Determine the (X, Y) coordinate at the center of the cell enclosing the given text.  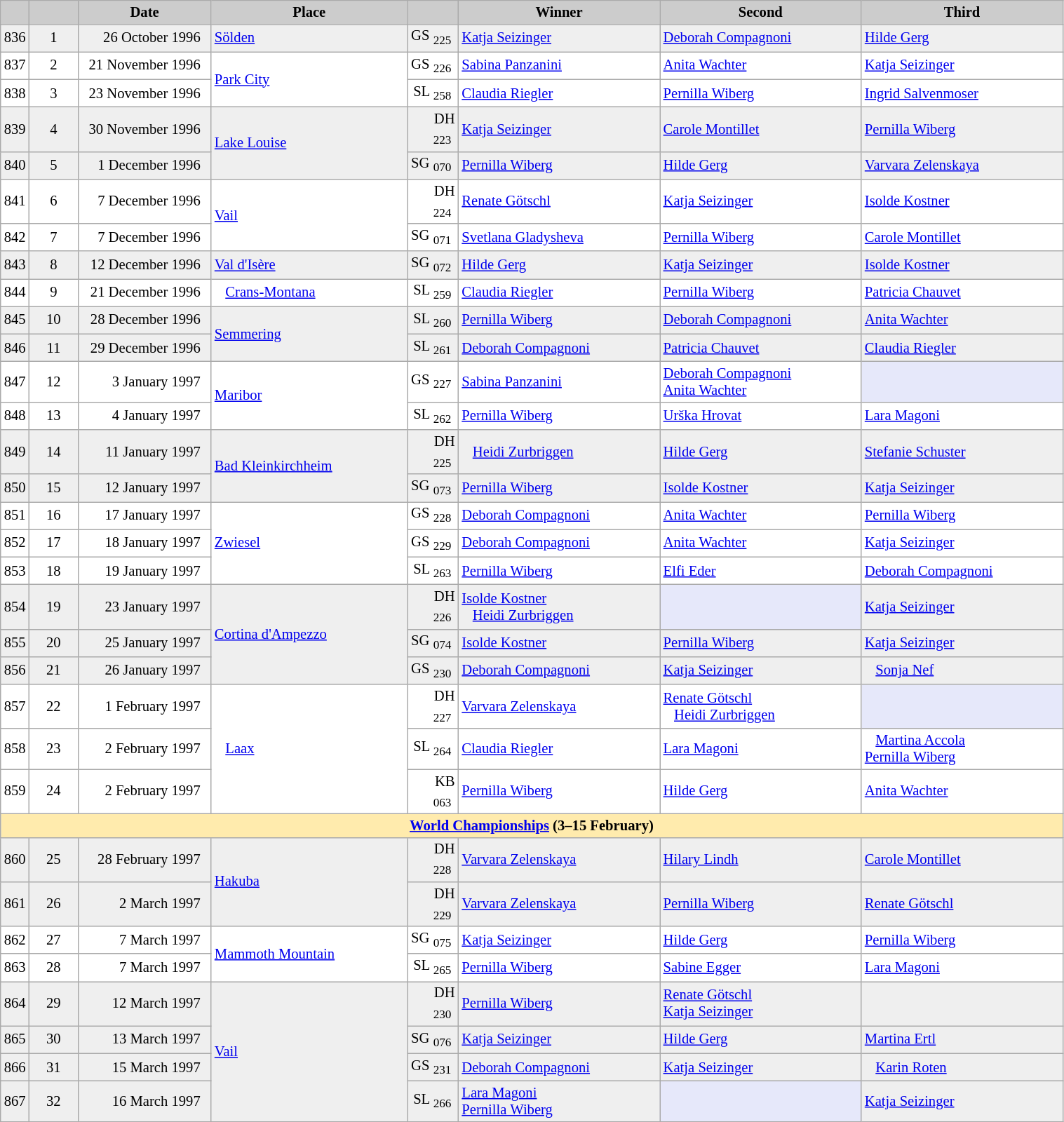
11 January 1997 (144, 452)
845 (15, 320)
World Championships (3–15 February) (532, 825)
21 December 1996 (144, 292)
31 (53, 1067)
858 (15, 749)
Bad Kleinkirchheim (309, 466)
DH 227 (433, 707)
Mammoth Mountain (309, 954)
2 (53, 66)
Val d'Isère (309, 265)
1 (53, 38)
SL 259 (433, 292)
SG 071 (433, 237)
Heidi Zurbriggen (558, 452)
Hakuba (309, 882)
24 (53, 791)
12 (53, 381)
14 (53, 452)
23 January 1997 (144, 606)
DH 230 (433, 1003)
Deborah Compagnoni Anita Wachter (760, 381)
18 (53, 571)
836 (15, 38)
Svetlana Gladysheva (558, 237)
GS 230 (433, 670)
SG 076 (433, 1039)
863 (15, 968)
GS 228 (433, 515)
Renate Götschl Heidi Zurbriggen (760, 707)
13 March 1997 (144, 1039)
Zwiesel (309, 543)
SG 073 (433, 488)
27 (53, 940)
DH 225 (433, 452)
Sölden (309, 38)
SG 070 (433, 165)
15 (53, 488)
SL 262 (433, 415)
SG 075 (433, 940)
861 (15, 903)
866 (15, 1067)
Martina Accola Pernilla Wiberg (962, 749)
857 (15, 707)
Crans-Montana (309, 292)
29 (53, 1003)
844 (15, 292)
SL 258 (433, 93)
DH 228 (433, 860)
KB 063 (433, 791)
DH 223 (433, 129)
20 (53, 642)
12 January 1997 (144, 488)
19 (53, 606)
Sonja Nef (962, 670)
Place (309, 12)
DH 226 (433, 606)
22 (53, 707)
Semmering (309, 334)
30 November 1996 (144, 129)
26 October 1996 (144, 38)
856 (15, 670)
865 (15, 1039)
10 (53, 320)
Date (144, 12)
17 (53, 543)
11 (53, 348)
SG 072 (433, 265)
Elfi Eder (760, 571)
864 (15, 1003)
843 (15, 265)
Ingrid Salvenmoser (962, 93)
16 March 1997 (144, 1101)
4 January 1997 (144, 415)
Third (962, 12)
18 January 1997 (144, 543)
15 March 1997 (144, 1067)
Karin Roten (962, 1067)
13 (53, 415)
28 December 1996 (144, 320)
Urška Hrovat (760, 415)
837 (15, 66)
862 (15, 940)
12 December 1996 (144, 265)
SL 263 (433, 571)
DH 229 (433, 903)
SL 265 (433, 968)
853 (15, 571)
GS 226 (433, 66)
GS 225 (433, 38)
SG 074 (433, 642)
839 (15, 129)
28 (53, 968)
841 (15, 201)
16 (53, 515)
12 March 1997 (144, 1003)
Hilary Lindh (760, 860)
Lara Magoni Pernilla Wiberg (558, 1101)
25 January 1997 (144, 642)
849 (15, 452)
SL 261 (433, 348)
852 (15, 543)
32 (53, 1101)
17 January 1997 (144, 515)
850 (15, 488)
Stefanie Schuster (962, 452)
Martina Ertl (962, 1039)
847 (15, 381)
8 (53, 265)
DH 224 (433, 201)
4 (53, 129)
2 March 1997 (144, 903)
Second (760, 12)
GS 227 (433, 381)
1 December 1996 (144, 165)
855 (15, 642)
Renate Götschl Katja Seizinger (760, 1003)
GS 231 (433, 1067)
3 (53, 93)
25 (53, 860)
860 (15, 860)
Maribor (309, 396)
Laax (309, 749)
30 (53, 1039)
Sabine Egger (760, 968)
19 January 1997 (144, 571)
Cortina d'Ampezzo (309, 634)
5 (53, 165)
21 November 1996 (144, 66)
7 (53, 237)
23 November 1996 (144, 93)
Lake Louise (309, 143)
28 February 1997 (144, 860)
9 (53, 292)
854 (15, 606)
26 January 1997 (144, 670)
848 (15, 415)
SL 264 (433, 749)
29 December 1996 (144, 348)
1 February 1997 (144, 707)
842 (15, 237)
838 (15, 93)
6 (53, 201)
SL 260 (433, 320)
Isolde Kostner Heidi Zurbriggen (558, 606)
867 (15, 1101)
Winner (558, 12)
26 (53, 903)
859 (15, 791)
851 (15, 515)
3 January 1997 (144, 381)
Park City (309, 80)
SL 266 (433, 1101)
GS 229 (433, 543)
23 (53, 749)
846 (15, 348)
21 (53, 670)
840 (15, 165)
